Search for the cell housing the specified text and yield its (x, y) center coordinate. 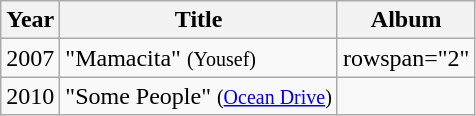
Album (406, 20)
Title (199, 20)
2010 (30, 96)
rowspan="2" (406, 58)
"Some People" (Ocean Drive) (199, 96)
Year (30, 20)
"Mamacita" (Yousef) (199, 58)
2007 (30, 58)
